Return [X, Y] of the center of cell containing provided text 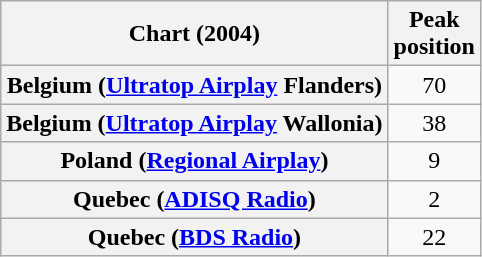
Chart (2004) [194, 34]
9 [434, 161]
Peakposition [434, 34]
38 [434, 123]
Quebec (BDS Radio) [194, 237]
22 [434, 237]
Poland (Regional Airplay) [194, 161]
Quebec (ADISQ Radio) [194, 199]
Belgium (Ultratop Airplay Flanders) [194, 85]
Belgium (Ultratop Airplay Wallonia) [194, 123]
70 [434, 85]
2 [434, 199]
